Extract the [x, y] coordinate from the center of the cell holding the provided text.  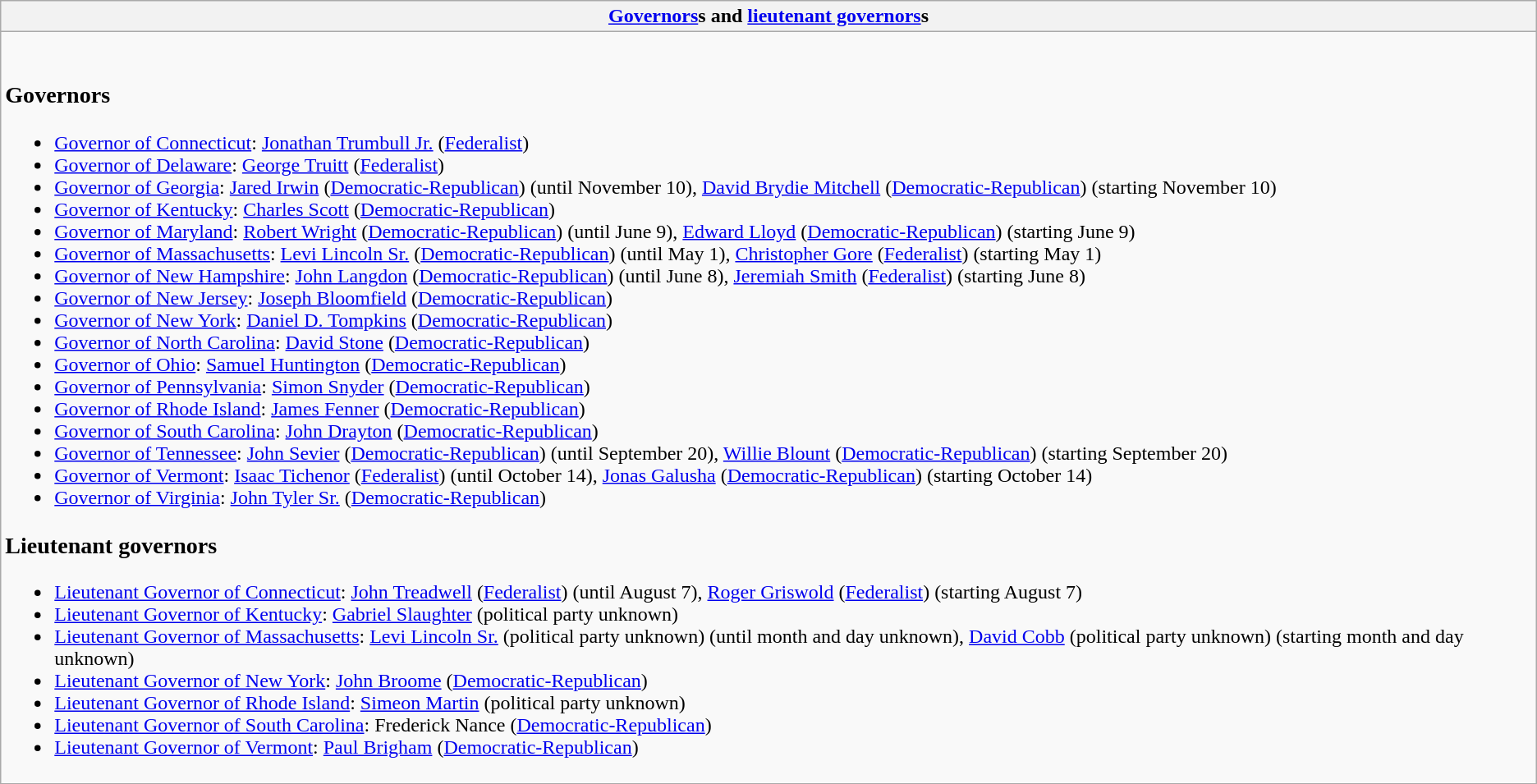
Governorss and lieutenant governorss [768, 16]
